Return the (X, Y) coordinate for the center point of the cell that contains the specified text.  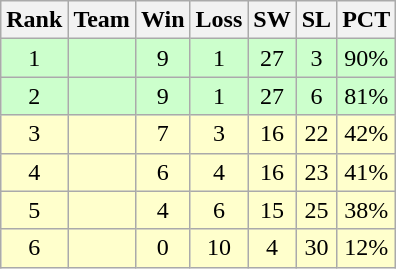
38% (366, 210)
Rank (34, 20)
2 (34, 96)
7 (162, 134)
90% (366, 58)
SL (316, 20)
Loss (219, 20)
10 (219, 248)
Team (102, 20)
22 (316, 134)
23 (316, 172)
Win (162, 20)
15 (272, 210)
5 (34, 210)
SW (272, 20)
12% (366, 248)
25 (316, 210)
41% (366, 172)
30 (316, 248)
81% (366, 96)
42% (366, 134)
0 (162, 248)
PCT (366, 20)
